From the cell containing the given text, extract its center point as (x, y) coordinate. 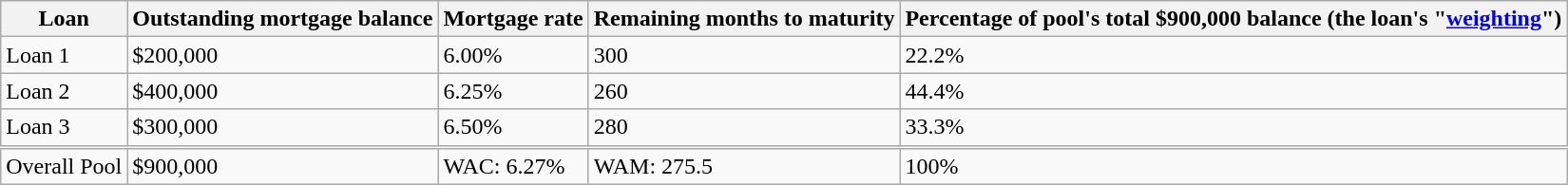
Outstanding mortgage balance (283, 19)
33.3% (1233, 128)
WAC: 6.27% (513, 165)
$200,000 (283, 55)
280 (744, 128)
$400,000 (283, 91)
Remaining months to maturity (744, 19)
Loan (65, 19)
Mortgage rate (513, 19)
260 (744, 91)
$300,000 (283, 128)
300 (744, 55)
44.4% (1233, 91)
$900,000 (283, 165)
WAM: 275.5 (744, 165)
22.2% (1233, 55)
6.25% (513, 91)
100% (1233, 165)
Percentage of pool's total $900,000 balance (the loan's "weighting") (1233, 19)
Loan 1 (65, 55)
Loan 2 (65, 91)
6.00% (513, 55)
6.50% (513, 128)
Loan 3 (65, 128)
Overall Pool (65, 165)
